Capture the cell that displays the provided text and extract its [X, Y] central coordinate. 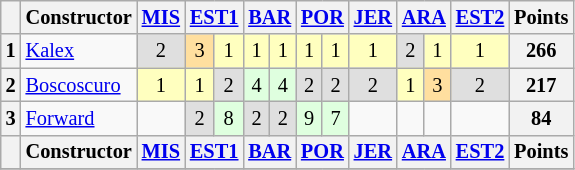
84 [541, 118]
217 [541, 85]
Forward [79, 118]
Boscoscuro [79, 85]
7 [335, 118]
266 [541, 51]
8 [228, 118]
Kalex [79, 51]
9 [309, 118]
